Pinpoint the cell where the given text exists, returning its (X, Y) midpoint coordinate. 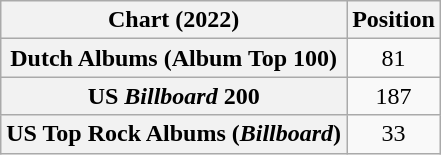
187 (394, 96)
Dutch Albums (Album Top 100) (174, 58)
US Top Rock Albums (Billboard) (174, 134)
81 (394, 58)
Chart (2022) (174, 20)
Position (394, 20)
US Billboard 200 (174, 96)
33 (394, 134)
